Capture the cell that displays the provided text and extract its (x, y) central coordinate. 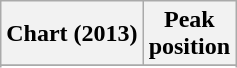
Peakposition (189, 34)
Chart (2013) (72, 34)
